Search for the cell housing the specified text and yield its [X, Y] center coordinate. 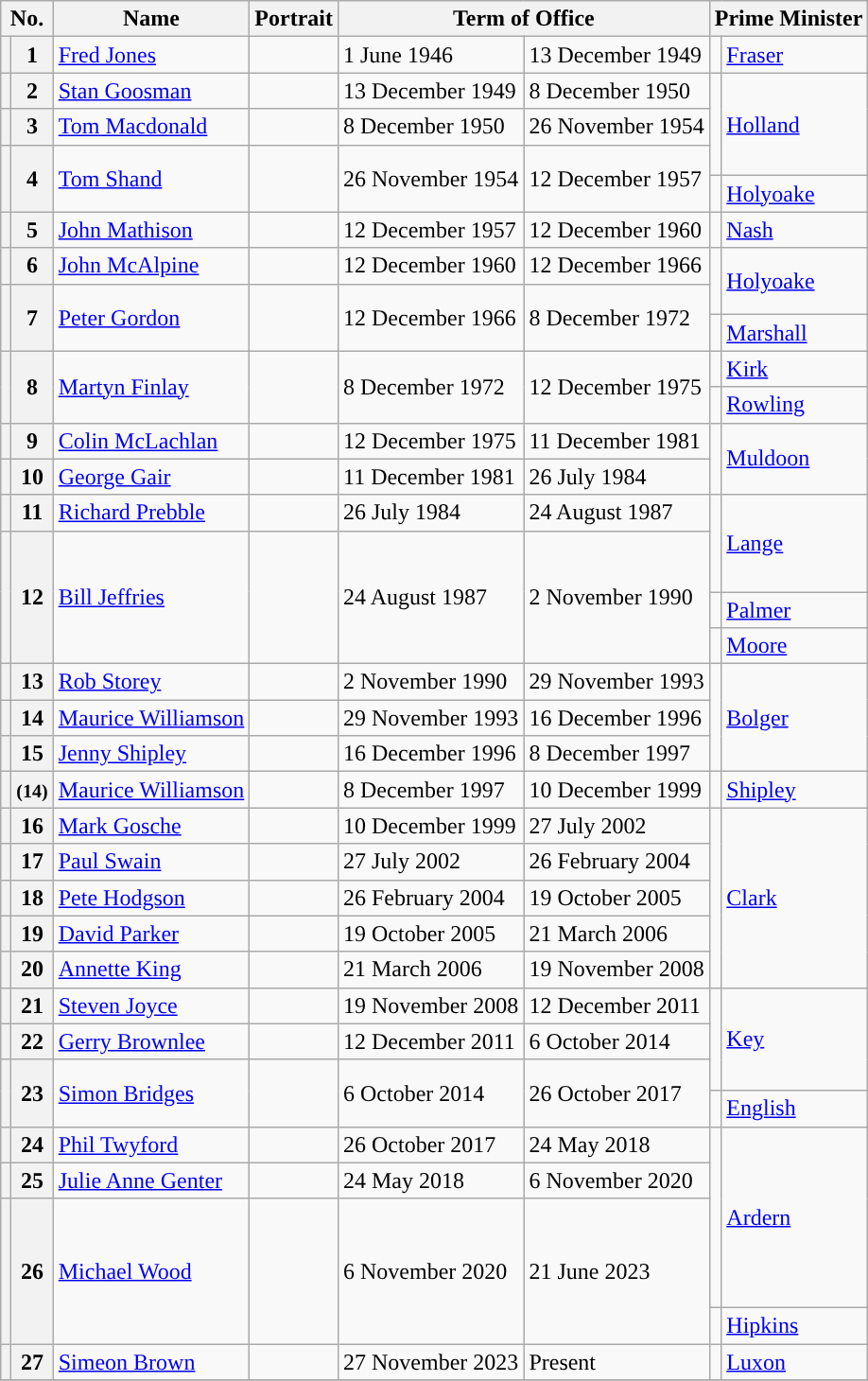
Mark Gosche [151, 826]
Steven Joyce [151, 1005]
27 [32, 1362]
Martyn Finlay [151, 387]
David Parker [151, 934]
Tom Macdonald [151, 127]
Peter Gordon [151, 318]
Clark [794, 898]
Simeon Brown [151, 1362]
16 [32, 826]
15 [32, 754]
26 [32, 1271]
20 [32, 970]
21 [32, 1005]
Bolger [794, 718]
19 [32, 934]
Portrait [294, 19]
Simon Bridges [151, 1093]
4 [32, 178]
Luxon [794, 1362]
Holland [794, 125]
25 [32, 1180]
George Gair [151, 477]
Name [151, 19]
Present [616, 1362]
Tom Shand [151, 178]
John Mathison [151, 230]
Key [794, 1039]
Ardern [794, 1216]
9 [32, 441]
3 [32, 127]
22 [32, 1041]
17 [32, 862]
Rob Storey [151, 682]
21 June 2023 [616, 1271]
Term of Office [524, 19]
Hipkins [794, 1326]
Fred Jones [151, 55]
1 [32, 55]
English [794, 1109]
10 [32, 477]
Kirk [794, 369]
Prime Minister [789, 19]
Michael Wood [151, 1271]
John McAlpine [151, 266]
Julie Anne Genter [151, 1180]
11 [32, 513]
13 [32, 682]
Richard Prebble [151, 513]
Lange [794, 543]
Nash [794, 230]
Pete Hodgson [151, 898]
7 [32, 318]
Rowling [794, 405]
Stan Goosman [151, 91]
2 [32, 91]
Shipley [794, 790]
Annette King [151, 970]
14 [32, 718]
18 [32, 898]
5 [32, 230]
Moore [794, 646]
No. [26, 19]
12 [32, 597]
Muldoon [794, 459]
27 November 2023 [430, 1362]
23 [32, 1093]
1 June 1946 [430, 55]
Phil Twyford [151, 1145]
8 [32, 387]
Colin McLachlan [151, 441]
Bill Jeffries [151, 597]
6 [32, 266]
Jenny Shipley [151, 754]
Fraser [794, 55]
24 [32, 1145]
(14) [32, 790]
Gerry Brownlee [151, 1041]
Palmer [794, 610]
Paul Swain [151, 862]
Marshall [794, 333]
